Capture the cell that displays the provided text and extract its (X, Y) central coordinate. 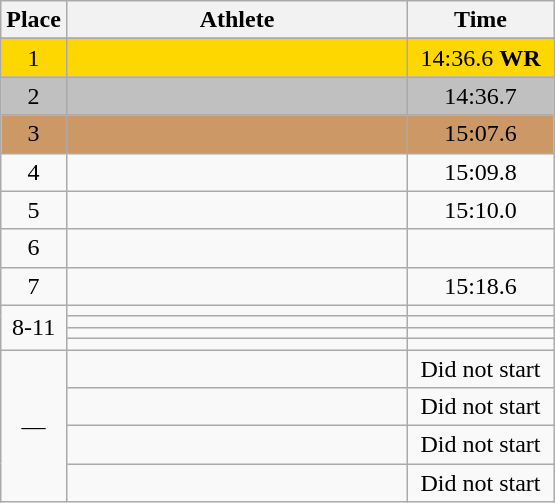
5 (34, 210)
7 (34, 286)
15:10.0 (481, 210)
15:18.6 (481, 286)
2 (34, 96)
4 (34, 172)
14:36.6 WR (481, 58)
— (34, 426)
6 (34, 248)
1 (34, 58)
15:07.6 (481, 134)
15:09.8 (481, 172)
8-11 (34, 327)
Athlete (236, 20)
3 (34, 134)
Time (481, 20)
14:36.7 (481, 96)
Place (34, 20)
